Capture the cell that displays the provided text and extract its (X, Y) central coordinate. 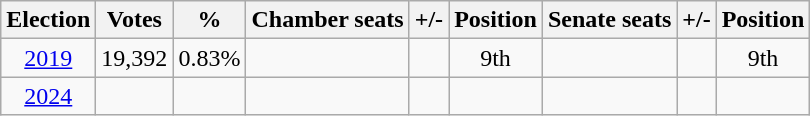
2024 (48, 96)
Votes (134, 20)
% (210, 20)
Election (48, 20)
19,392 (134, 58)
2019 (48, 58)
0.83% (210, 58)
Senate seats (609, 20)
Chamber seats (328, 20)
